Determine the [X, Y] coordinate at the center of the cell enclosing the given text.  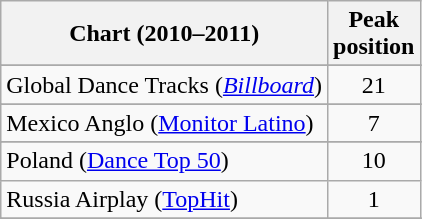
7 [374, 123]
Mexico Anglo (Monitor Latino) [164, 123]
Russia Airplay (TopHit) [164, 199]
21 [374, 85]
10 [374, 161]
Global Dance Tracks (Billboard) [164, 85]
1 [374, 199]
Peakposition [374, 34]
Chart (2010–2011) [164, 34]
Poland (Dance Top 50) [164, 161]
